Return the (X, Y) coordinate for the center point of the cell that contains the specified text.  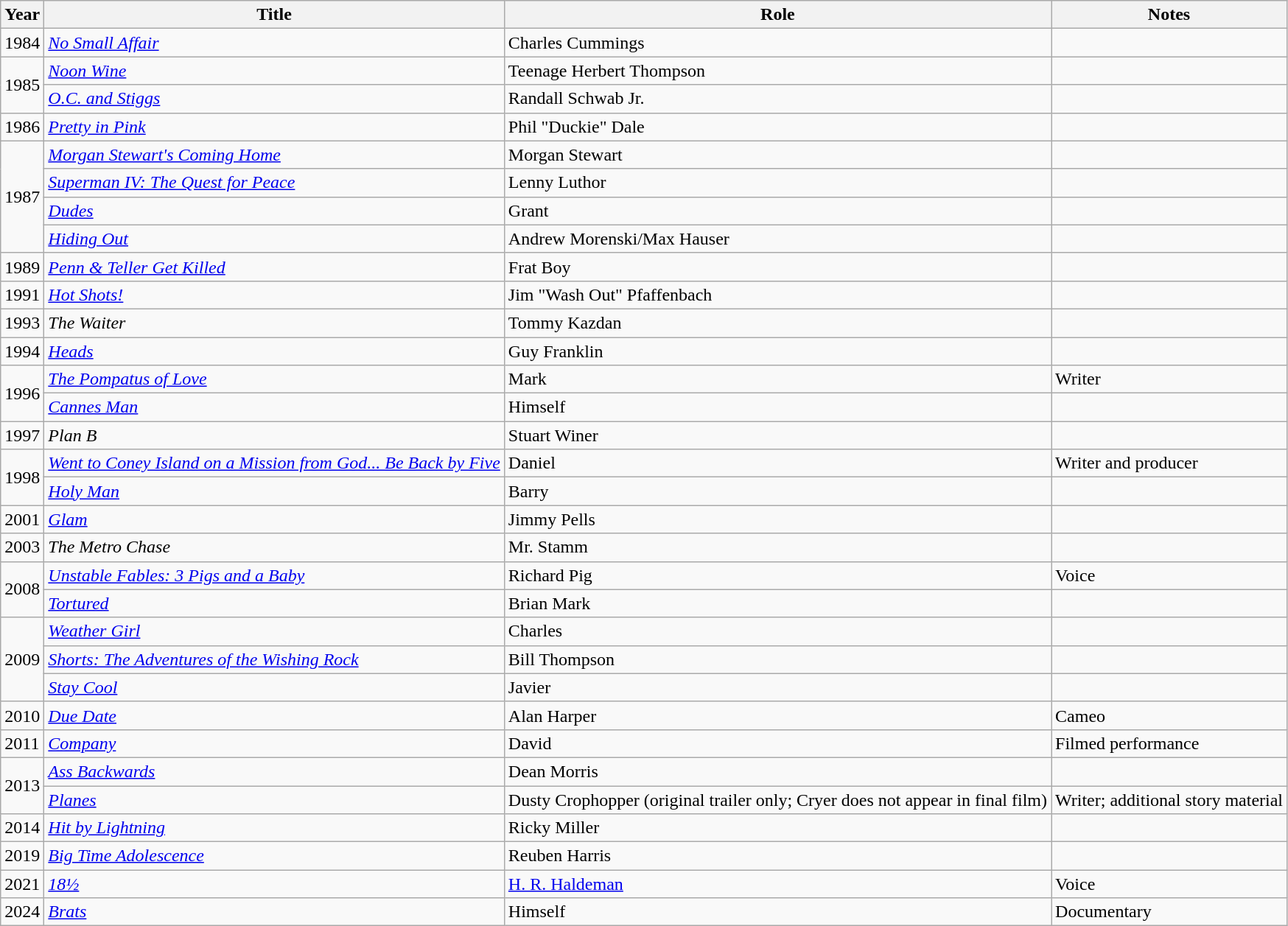
1986 (22, 127)
Cannes Man (274, 407)
1998 (22, 477)
Company (274, 743)
Morgan Stewart's Coming Home (274, 155)
Charles (777, 631)
Title (274, 15)
2014 (22, 828)
Planes (274, 799)
Unstable Fables: 3 Pigs and a Baby (274, 575)
Mr. Stamm (777, 547)
Hot Shots! (274, 295)
Phil "Duckie" Dale (777, 127)
Glam (274, 519)
Morgan Stewart (777, 155)
Pretty in Pink (274, 127)
1989 (22, 267)
Hit by Lightning (274, 828)
Shorts: The Adventures of the Wishing Rock (274, 659)
Tommy Kazdan (777, 323)
Richard Pig (777, 575)
1997 (22, 435)
2001 (22, 519)
Mark (777, 379)
2011 (22, 743)
Dean Morris (777, 771)
Ricky Miller (777, 828)
2008 (22, 589)
Documentary (1169, 912)
Bill Thompson (777, 659)
The Metro Chase (274, 547)
Heads (274, 351)
2009 (22, 659)
Reuben Harris (777, 856)
Weather Girl (274, 631)
1984 (22, 43)
Tortured (274, 603)
2013 (22, 785)
Due Date (274, 715)
1985 (22, 85)
Role (777, 15)
Teenage Herbert Thompson (777, 71)
Lenny Luthor (777, 183)
Alan Harper (777, 715)
Penn & Teller Get Killed (274, 267)
Andrew Morenski/Max Hauser (777, 239)
1996 (22, 393)
Big Time Adolescence (274, 856)
Brats (274, 912)
Frat Boy (777, 267)
Javier (777, 687)
Randall Schwab Jr. (777, 99)
No Small Affair (274, 43)
Jim "Wash Out" Pfaffenbach (777, 295)
2021 (22, 884)
Went to Coney Island on a Mission from God... Be Back by Five (274, 463)
Hiding Out (274, 239)
1987 (22, 197)
Charles Cummings (777, 43)
The Pompatus of Love (274, 379)
H. R. Haldeman (777, 884)
Filmed performance (1169, 743)
Brian Mark (777, 603)
Dusty Crophopper (original trailer only; Cryer does not appear in final film) (777, 799)
Writer and producer (1169, 463)
Jimmy Pells (777, 519)
Holy Man (274, 491)
2003 (22, 547)
Noon Wine (274, 71)
2024 (22, 912)
Writer (1169, 379)
Writer; additional story material (1169, 799)
Year (22, 15)
The Waiter (274, 323)
2010 (22, 715)
Grant (777, 211)
Dudes (274, 211)
Cameo (1169, 715)
Barry (777, 491)
1994 (22, 351)
Ass Backwards (274, 771)
David (777, 743)
1991 (22, 295)
18½ (274, 884)
1993 (22, 323)
Stay Cool (274, 687)
Guy Franklin (777, 351)
Daniel (777, 463)
Plan B (274, 435)
Stuart Winer (777, 435)
2019 (22, 856)
Superman IV: The Quest for Peace (274, 183)
O.C. and Stiggs (274, 99)
Notes (1169, 15)
